Return the [X, Y] coordinate for the center point of the cell that contains the specified text.  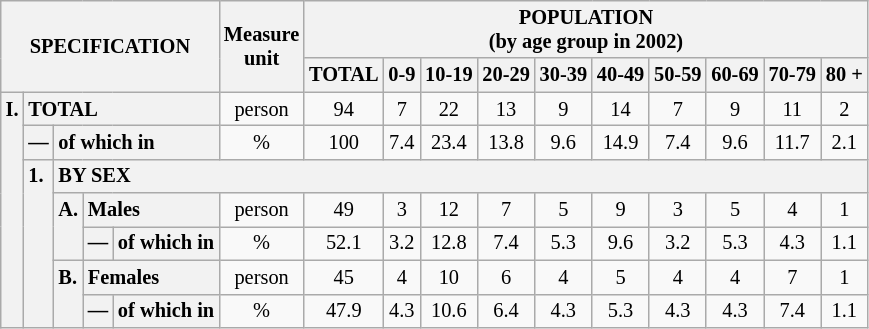
BY SEX [461, 176]
13.8 [506, 142]
SPECIFICATION [110, 46]
0-9 [402, 75]
80 + [844, 75]
10 [448, 277]
11 [792, 109]
50-59 [678, 75]
POPULATION (by age group in 2002) [586, 29]
Measure unit [262, 46]
23.4 [448, 142]
13 [506, 109]
11.7 [792, 142]
12.8 [448, 243]
2.1 [844, 142]
10-19 [448, 75]
Females [151, 277]
22 [448, 109]
70-79 [792, 75]
45 [344, 277]
40-49 [620, 75]
A. [68, 226]
B. [68, 294]
I. [12, 210]
14 [620, 109]
94 [344, 109]
6 [506, 277]
47.9 [344, 311]
14.9 [620, 142]
10.6 [448, 311]
60-69 [734, 75]
30-39 [564, 75]
49 [344, 210]
20-29 [506, 75]
2 [844, 109]
100 [344, 142]
6.4 [506, 311]
1. [38, 243]
12 [448, 210]
52.1 [344, 243]
Males [151, 210]
